Capture the cell that displays the provided text and extract its (X, Y) central coordinate. 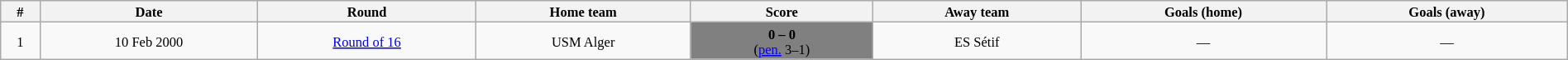
Away team (978, 12)
1 (20, 41)
Round of 16 (367, 41)
USM Alger (583, 41)
# (20, 12)
Score (782, 12)
10 Feb 2000 (149, 41)
Goals (away) (1447, 12)
Date (149, 12)
Goals (home) (1204, 12)
Round (367, 12)
Home team (583, 12)
0 – 0(pen. 3–1) (782, 41)
ES Sétif (978, 41)
